Extract the (X, Y) coordinate from the center of the cell holding the provided text.  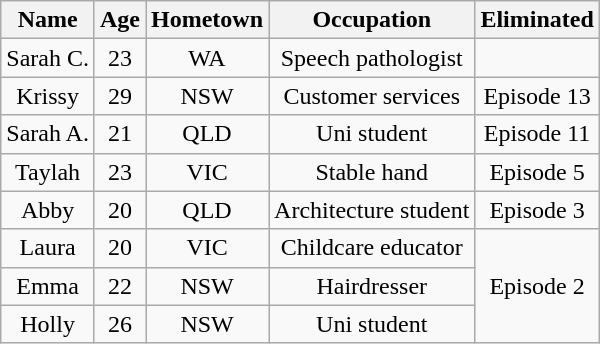
29 (120, 96)
Sarah C. (48, 58)
Laura (48, 248)
Taylah (48, 172)
21 (120, 134)
Holly (48, 324)
Stable hand (372, 172)
Hometown (208, 20)
Age (120, 20)
Speech pathologist (372, 58)
Hairdresser (372, 286)
Childcare educator (372, 248)
Episode 2 (537, 286)
Episode 13 (537, 96)
Episode 3 (537, 210)
22 (120, 286)
Episode 11 (537, 134)
Episode 5 (537, 172)
Krissy (48, 96)
Emma (48, 286)
Abby (48, 210)
Name (48, 20)
Eliminated (537, 20)
26 (120, 324)
Customer services (372, 96)
Occupation (372, 20)
Sarah A. (48, 134)
WA (208, 58)
Architecture student (372, 210)
